For the text-containing cell, return its midpoint in (x, y) coordinate format. 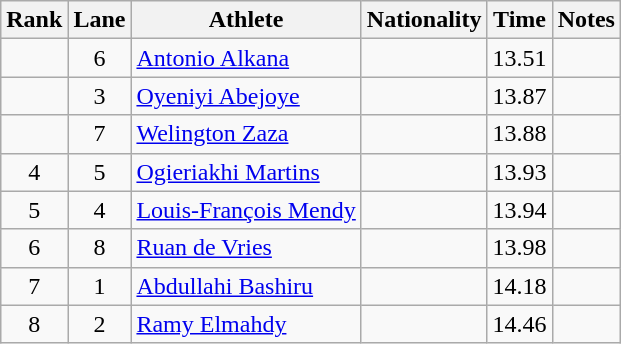
13.87 (520, 96)
14.46 (520, 324)
Ogieriakhi Martins (246, 172)
Antonio Alkana (246, 58)
1 (100, 286)
3 (100, 96)
Welington Zaza (246, 134)
13.93 (520, 172)
Time (520, 20)
13.88 (520, 134)
Lane (100, 20)
Rank (34, 20)
2 (100, 324)
Ramy Elmahdy (246, 324)
Louis-François Mendy (246, 210)
Ruan de Vries (246, 248)
Athlete (246, 20)
Abdullahi Bashiru (246, 286)
13.94 (520, 210)
13.51 (520, 58)
13.98 (520, 248)
Oyeniyi Abejoye (246, 96)
Notes (586, 20)
14.18 (520, 286)
Nationality (424, 20)
